Extract the [X, Y] coordinate from the center of the cell holding the provided text.  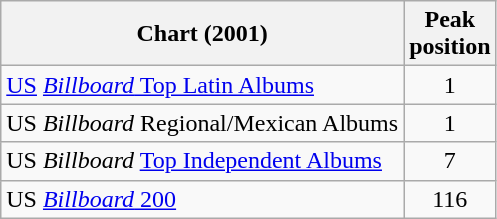
US Billboard Top Independent Albums [202, 161]
Chart (2001) [202, 34]
US Billboard Regional/Mexican Albums [202, 123]
7 [450, 161]
US Billboard Top Latin Albums [202, 85]
US Billboard 200 [202, 199]
Peakposition [450, 34]
116 [450, 199]
